Return (x, y) of the center of cell containing provided text 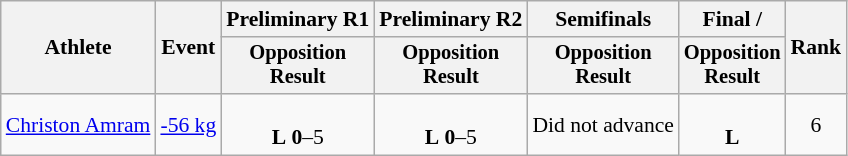
Athlete (78, 48)
6 (816, 124)
Christon Amram (78, 124)
Preliminary R2 (450, 19)
Semifinals (603, 19)
L (732, 124)
Rank (816, 48)
Preliminary R1 (298, 19)
Final / (732, 19)
-56 kg (188, 124)
Event (188, 48)
Did not advance (603, 124)
